Detect which cell encompasses the target text, then output its (X, Y) center coordinate. 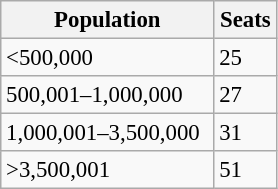
31 (246, 133)
>3,500,001 (108, 170)
500,001–1,000,000 (108, 95)
51 (246, 170)
27 (246, 95)
<500,000 (108, 58)
Seats (246, 20)
Population (108, 20)
1,000,001–3,500,000 (108, 133)
25 (246, 58)
